Determine the [x, y] coordinate at the center of the cell enclosing the given text.  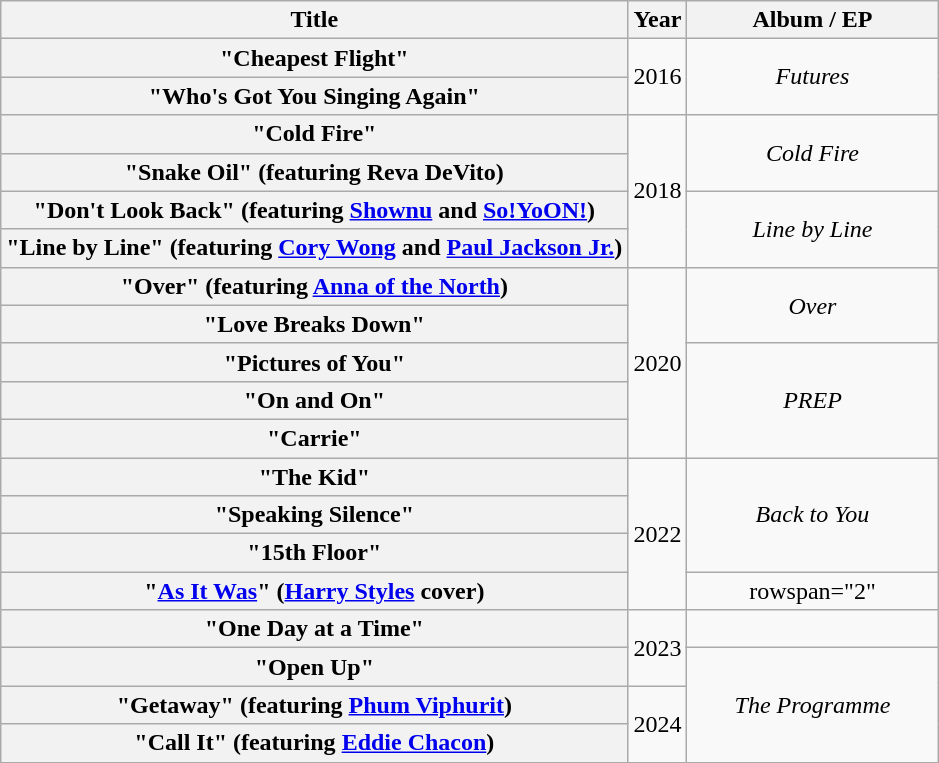
"As It Was" (Harry Styles cover) [314, 591]
The Programme [812, 705]
"One Day at a Time" [314, 629]
"Line by Line" (featuring Cory Wong and Paul Jackson Jr.) [314, 248]
Futures [812, 77]
rowspan="2" [812, 591]
"Who's Got You Singing Again" [314, 96]
"Love Breaks Down" [314, 324]
Year [658, 20]
2024 [658, 724]
Cold Fire [812, 153]
"Speaking Silence" [314, 515]
2016 [658, 77]
"Open Up" [314, 667]
PREP [812, 400]
"The Kid" [314, 477]
2023 [658, 648]
"15th Floor" [314, 553]
"Over" (featuring Anna of the North) [314, 286]
"Carrie" [314, 438]
"On and On" [314, 400]
Line by Line [812, 229]
Over [812, 305]
"Cheapest Flight" [314, 58]
"Don't Look Back" (featuring Shownu and So!YoON!) [314, 210]
2022 [658, 534]
"Getaway" (featuring Phum Viphurit) [314, 705]
"Snake Oil" (featuring Reva DeVito) [314, 172]
Back to You [812, 515]
"Cold Fire" [314, 134]
"Call It" (featuring Eddie Chacon) [314, 743]
2018 [658, 191]
Album / EP [812, 20]
Title [314, 20]
"Pictures of You" [314, 362]
2020 [658, 362]
